From the cell containing the given text, extract its center point as [x, y] coordinate. 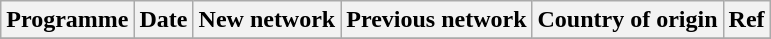
Programme [68, 20]
Country of origin [628, 20]
Date [164, 20]
Previous network [436, 20]
Ref [746, 20]
New network [267, 20]
